Find where the given text appears and provide that cell's center as (x, y) coordinate. 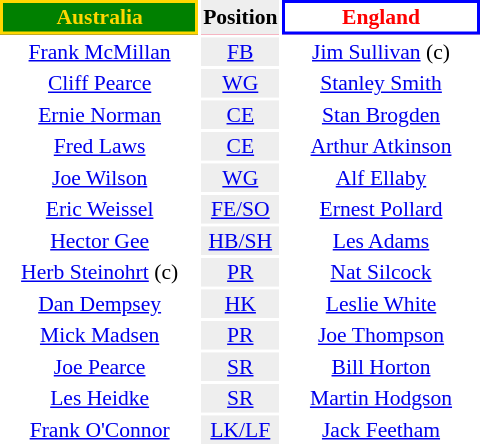
FB (240, 52)
Australia (100, 17)
FE/SO (240, 209)
Joe Wilson (100, 178)
Cliff Pearce (100, 83)
Dan Dempsey (100, 304)
Bill Horton (381, 366)
Nat Silcock (381, 272)
England (381, 17)
Joe Thompson (381, 335)
Mick Madsen (100, 335)
Stan Brogden (381, 114)
Jim Sullivan (c) (381, 52)
Ernest Pollard (381, 209)
Alf Ellaby (381, 178)
Les Heidke (100, 398)
Fred Laws (100, 146)
HB/SH (240, 240)
Jack Feetham (381, 430)
Martin Hodgson (381, 398)
Frank O'Connor (100, 430)
Joe Pearce (100, 366)
HK (240, 304)
Frank McMillan (100, 52)
Les Adams (381, 240)
Hector Gee (100, 240)
LK/LF (240, 430)
Stanley Smith (381, 83)
Position (240, 17)
Leslie White (381, 304)
Herb Steinohrt (c) (100, 272)
Eric Weissel (100, 209)
Ernie Norman (100, 114)
Arthur Atkinson (381, 146)
